Search for the cell housing the specified text and yield its [X, Y] center coordinate. 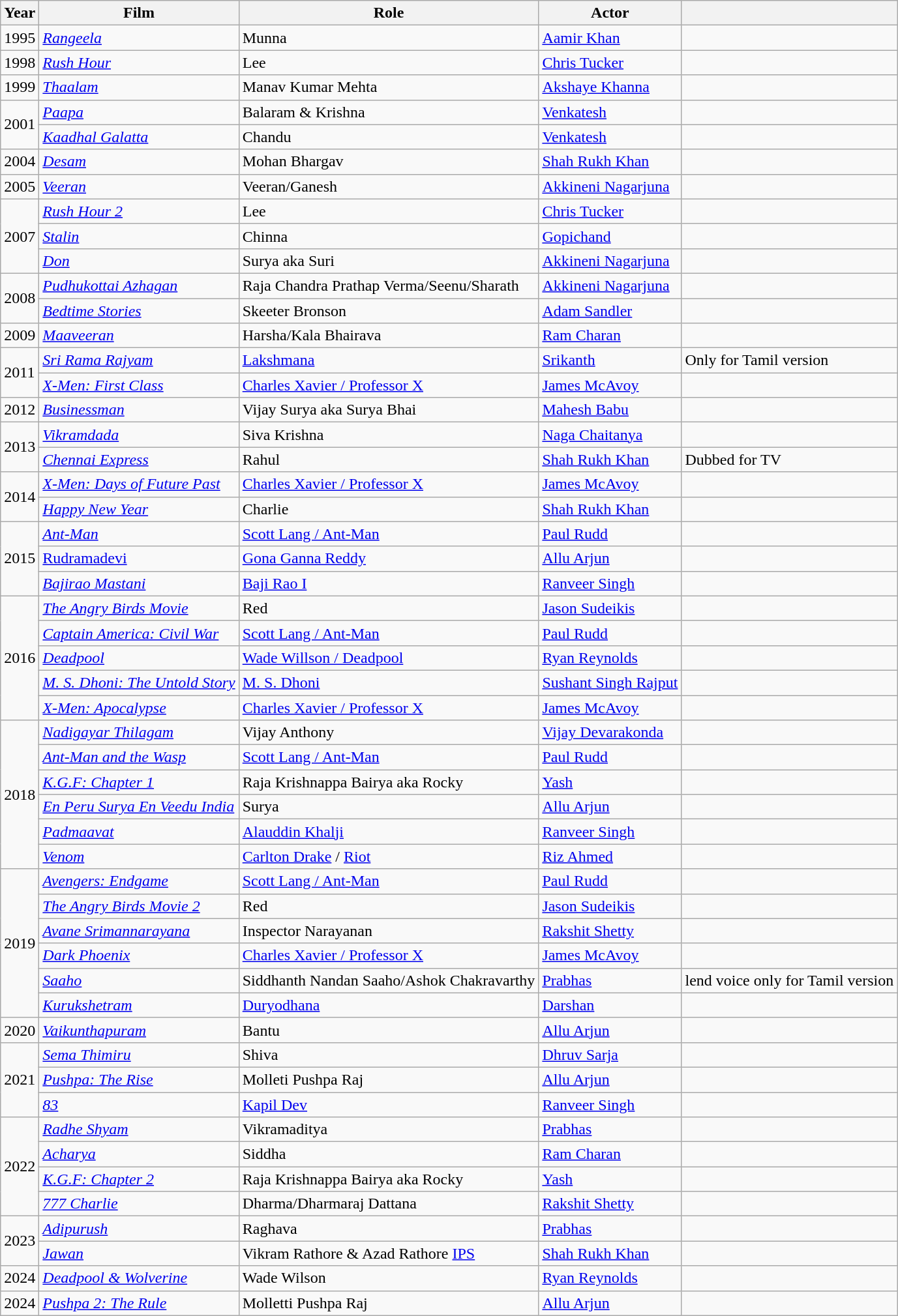
Bantu [389, 1030]
X-Men: Apocalypse [139, 707]
Adipurush [139, 1229]
Role [389, 13]
Maaveeran [139, 336]
Sri Rama Rajyam [139, 360]
2008 [20, 298]
1998 [20, 63]
Veeran/Ganesh [389, 186]
Vikramdada [139, 435]
X-Men: First Class [139, 385]
Vikramaditya [389, 1130]
Vaikunthapuram [139, 1030]
Wade Willson / Deadpool [389, 658]
2020 [20, 1030]
Vikram Rathore & Azad Rathore IPS [389, 1253]
Avengers: Endgame [139, 881]
2001 [20, 124]
2022 [20, 1167]
Manav Kumar Mehta [389, 87]
Vijay Anthony [389, 733]
Paapa [139, 112]
2004 [20, 162]
Mohan Bhargav [389, 162]
Vijay Devarakonda [610, 733]
Vijay Surya aka Surya Bhai [389, 410]
Actor [610, 13]
Riz Ahmed [610, 856]
Radhe Shyam [139, 1130]
777 Charlie [139, 1204]
Molleti Pushpa Raj [389, 1079]
Molletti Pushpa Raj [389, 1303]
X-Men: Days of Future Past [139, 484]
Bedtime Stories [139, 311]
Chandu [389, 137]
Deadpool [139, 658]
Kapil Dev [389, 1105]
K.G.F: Chapter 1 [139, 782]
Stalin [139, 236]
Rangeela [139, 38]
En Peru Surya En Veedu India [139, 807]
2015 [20, 559]
The Angry Birds Movie [139, 608]
Baji Rao I [389, 583]
2016 [20, 658]
Balaram & Krishna [389, 112]
Sushant Singh Rajput [610, 682]
Shiva [389, 1055]
Charlie [389, 509]
Raghava [389, 1229]
2014 [20, 497]
Skeeter Bronson [389, 311]
Dhruv Sarja [610, 1055]
83 [139, 1105]
Happy New Year [139, 509]
Pushpa 2: The Rule [139, 1303]
Dubbed for TV [789, 460]
Businessman [139, 410]
Srikanth [610, 360]
2012 [20, 410]
Alauddin Khalji [389, 832]
2013 [20, 447]
Thaalam [139, 87]
M. S. Dhoni: The Untold Story [139, 682]
2023 [20, 1241]
2019 [20, 943]
M. S. Dhoni [389, 682]
2018 [20, 795]
Venom [139, 856]
Pudhukottai Azhagan [139, 285]
Padmaavat [139, 832]
Rudramadevi [139, 559]
Siddhanth Nandan Saaho/Ashok Chakravarthy [389, 980]
Munna [389, 38]
Darshan [610, 1005]
Chinna [389, 236]
Akshaye Khanna [610, 87]
Film [139, 13]
The Angry Birds Movie 2 [139, 906]
2011 [20, 373]
Only for Tamil version [789, 360]
Acharya [139, 1154]
Inspector Narayanan [389, 931]
2009 [20, 336]
Captain America: Civil War [139, 633]
Rush Hour [139, 63]
Pushpa: The Rise [139, 1079]
Bajirao Mastani [139, 583]
Carlton Drake / Riot [389, 856]
Deadpool & Wolverine [139, 1278]
Dharma/Dharmaraj Dattana [389, 1204]
Kaadhal Galatta [139, 137]
Don [139, 261]
Jawan [139, 1253]
Surya [389, 807]
Raja Chandra Prathap Verma/Seenu/Sharath [389, 285]
Aamir Khan [610, 38]
Duryodhana [389, 1005]
1999 [20, 87]
K.G.F: Chapter 2 [139, 1179]
Siva Krishna [389, 435]
2005 [20, 186]
Dark Phoenix [139, 956]
Kurukshetram [139, 1005]
Harsha/Kala Bhairava [389, 336]
Ant-Man and the Wasp [139, 757]
lend voice only for Tamil version [789, 980]
Naga Chaitanya [610, 435]
Rush Hour 2 [139, 211]
Veeran [139, 186]
Siddha [389, 1154]
Avane Srimannarayana [139, 931]
Wade Wilson [389, 1278]
Nadigayar Thilagam [139, 733]
Gona Ganna Reddy [389, 559]
2021 [20, 1079]
Adam Sandler [610, 311]
1995 [20, 38]
Ant-Man [139, 534]
Gopichand [610, 236]
2007 [20, 236]
Mahesh Babu [610, 410]
Desam [139, 162]
Surya aka Suri [389, 261]
Year [20, 13]
Chennai Express [139, 460]
Sema Thimiru [139, 1055]
Lakshmana [389, 360]
Rahul [389, 460]
Saaho [139, 980]
